Provide the [X, Y] coordinate of the cell's center where the given text is located.  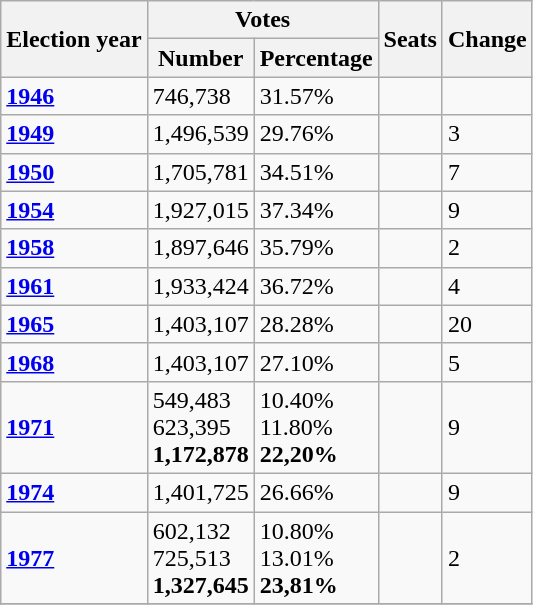
746,738 [200, 96]
29.76% [316, 134]
549,483623,3951,172,878 [200, 427]
Election year [74, 39]
31.57% [316, 96]
4 [487, 286]
1974 [74, 492]
34.51% [316, 172]
7 [487, 172]
3 [487, 134]
5 [487, 362]
1965 [74, 324]
1950 [74, 172]
20 [487, 324]
Seats [410, 39]
1,933,424 [200, 286]
1,705,781 [200, 172]
27.10% [316, 362]
10.40%11.80%22,20% [316, 427]
1,927,015 [200, 210]
1,401,725 [200, 492]
Percentage [316, 58]
602,132725,5131,327,645 [200, 558]
1949 [74, 134]
35.79% [316, 248]
1,496,539 [200, 134]
28.28% [316, 324]
1958 [74, 248]
1961 [74, 286]
1946 [74, 96]
1,897,646 [200, 248]
1977 [74, 558]
1968 [74, 362]
10.80%13.01%23,81% [316, 558]
37.34% [316, 210]
36.72% [316, 286]
Number [200, 58]
1971 [74, 427]
Change [487, 39]
Votes [262, 20]
1954 [74, 210]
26.66% [316, 492]
